Return the (X, Y) coordinate for the center point of the cell that contains the specified text.  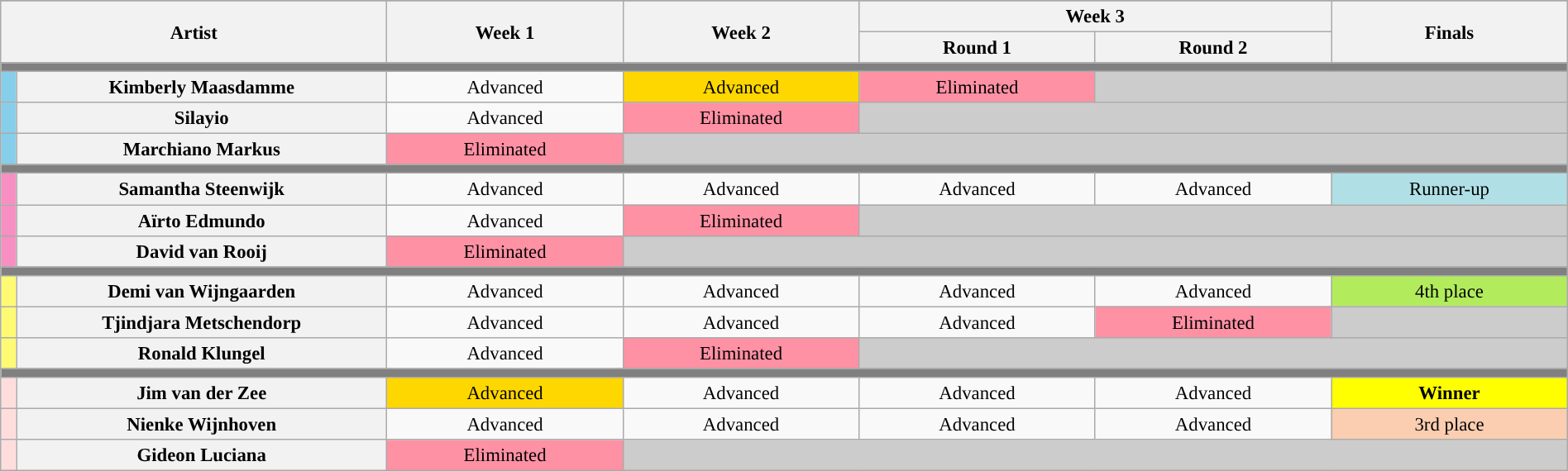
Artist (194, 31)
Samantha Steenwijk (202, 189)
Week 2 (741, 31)
Week 3 (1095, 17)
Demi van Wijngaarden (202, 291)
Tjindjara Metschendorp (202, 322)
3rd place (1450, 424)
Marchiano Markus (202, 150)
Round 1 (978, 48)
Ronald Klungel (202, 354)
Runner-up (1450, 189)
4th place (1450, 291)
Nienke Wijnhoven (202, 424)
Gideon Luciana (202, 455)
Aïrto Edmundo (202, 221)
Jim van der Zee (202, 393)
Round 2 (1212, 48)
David van Rooij (202, 251)
Week 1 (504, 31)
Kimberly Maasdamme (202, 88)
Silayio (202, 118)
Winner (1450, 393)
Finals (1450, 31)
